Return the [X, Y] coordinate for the center point of the cell that contains the specified text.  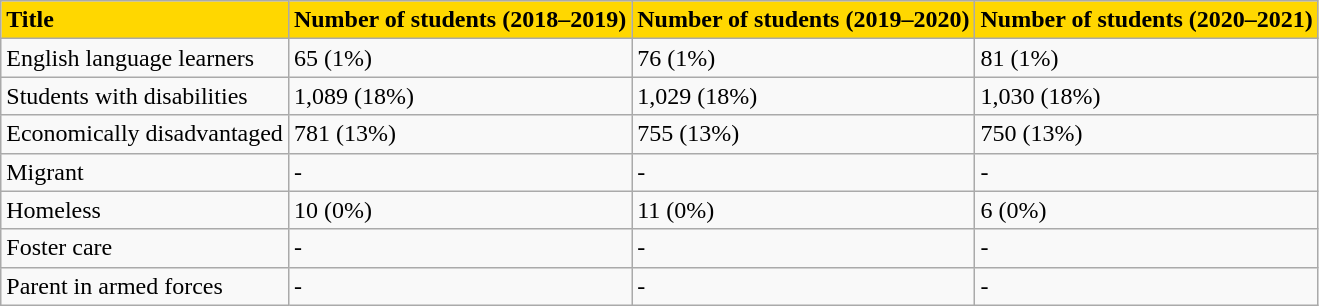
750 (13%) [1146, 134]
1,089 (18%) [460, 96]
Number of students (2018–2019) [460, 20]
Title [145, 20]
755 (13%) [804, 134]
Economically disadvantaged [145, 134]
781 (13%) [460, 134]
10 (0%) [460, 210]
Migrant [145, 172]
Number of students (2020–2021) [1146, 20]
81 (1%) [1146, 58]
6 (0%) [1146, 210]
1,029 (18%) [804, 96]
1,030 (18%) [1146, 96]
65 (1%) [460, 58]
English language learners [145, 58]
Students with disabilities [145, 96]
Foster care [145, 248]
Homeless [145, 210]
76 (1%) [804, 58]
Parent in armed forces [145, 286]
11 (0%) [804, 210]
Number of students (2019–2020) [804, 20]
